From the cell containing the given text, extract its center point as [X, Y] coordinate. 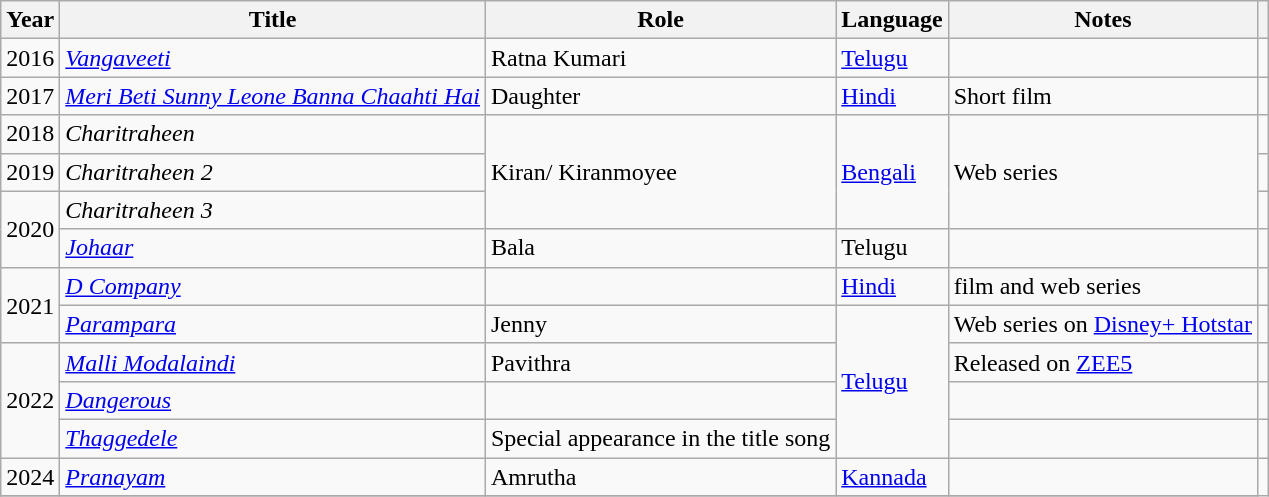
2024 [30, 477]
Pranayam [273, 477]
Kiran/ Kiranmoyee [660, 172]
Special appearance in the title song [660, 438]
Charitraheen 2 [273, 172]
2022 [30, 400]
2019 [30, 172]
Dangerous [273, 400]
Year [30, 20]
Johaar [273, 248]
2020 [30, 229]
D Company [273, 286]
Pavithra [660, 362]
2017 [30, 96]
Meri Beti Sunny Leone Banna Chaahti Hai [273, 96]
film and web series [1102, 286]
Released on ZEE5 [1102, 362]
2021 [30, 305]
Language [892, 20]
Parampara [273, 324]
Daughter [660, 96]
Bala [660, 248]
2018 [30, 134]
Malli Modalaindi [273, 362]
Vangaveeti [273, 58]
Notes [1102, 20]
Role [660, 20]
Title [273, 20]
2016 [30, 58]
Web series on Disney+ Hotstar [1102, 324]
Web series [1102, 172]
Charitraheen [273, 134]
Ratna Kumari [660, 58]
Bengali [892, 172]
Jenny [660, 324]
Kannada [892, 477]
Amrutha [660, 477]
Thaggedele [273, 438]
Short film [1102, 96]
Charitraheen 3 [273, 210]
